Locate the cell with the specified text and output its [X, Y] center coordinate. 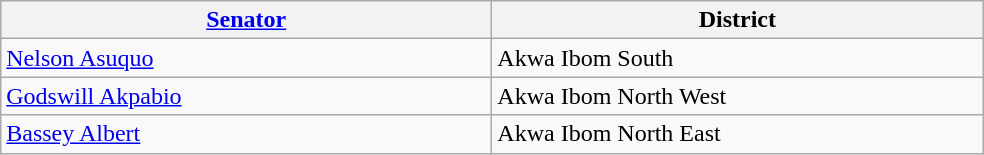
Godswill Akpabio [246, 96]
Bassey Albert [246, 134]
Nelson Asuquo [246, 58]
Akwa Ibom South [738, 58]
District [738, 20]
Akwa Ibom North West [738, 96]
Akwa Ibom North East [738, 134]
Senator [246, 20]
